Identify which cell holds the provided text, then report its (X, Y) central coordinate. 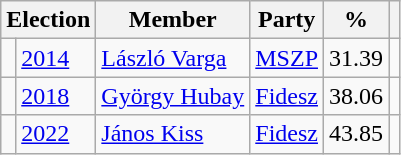
György Hubay (173, 96)
38.06 (356, 96)
Party (287, 20)
2022 (56, 134)
2014 (56, 58)
31.39 (356, 58)
Member (173, 20)
László Varga (173, 58)
2018 (56, 96)
% (356, 20)
43.85 (356, 134)
János Kiss (173, 134)
MSZP (287, 58)
Election (48, 20)
